Locate the cell with the specified text and output its [X, Y] center coordinate. 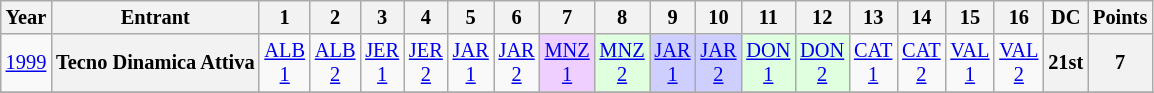
15 [970, 17]
10 [718, 17]
14 [921, 17]
ALB1 [284, 63]
Points [1120, 17]
1 [284, 17]
9 [673, 17]
VAL1 [970, 63]
12 [822, 17]
MNZ1 [568, 63]
2 [335, 17]
3 [382, 17]
13 [873, 17]
11 [768, 17]
MNZ2 [622, 63]
5 [471, 17]
16 [1018, 17]
DC [1066, 17]
4 [426, 17]
CAT2 [921, 63]
Year [26, 17]
1999 [26, 63]
21st [1066, 63]
VAL2 [1018, 63]
DON2 [822, 63]
Entrant [155, 17]
JER1 [382, 63]
DON1 [768, 63]
ALB2 [335, 63]
CAT1 [873, 63]
6 [517, 17]
8 [622, 17]
JER2 [426, 63]
Tecno Dinamica Attiva [155, 63]
